Find where the given text appears and provide that cell's center as (x, y) coordinate. 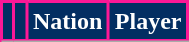
Player (148, 22)
Nation (68, 22)
